For the text-containing cell, return its midpoint in (X, Y) coordinate format. 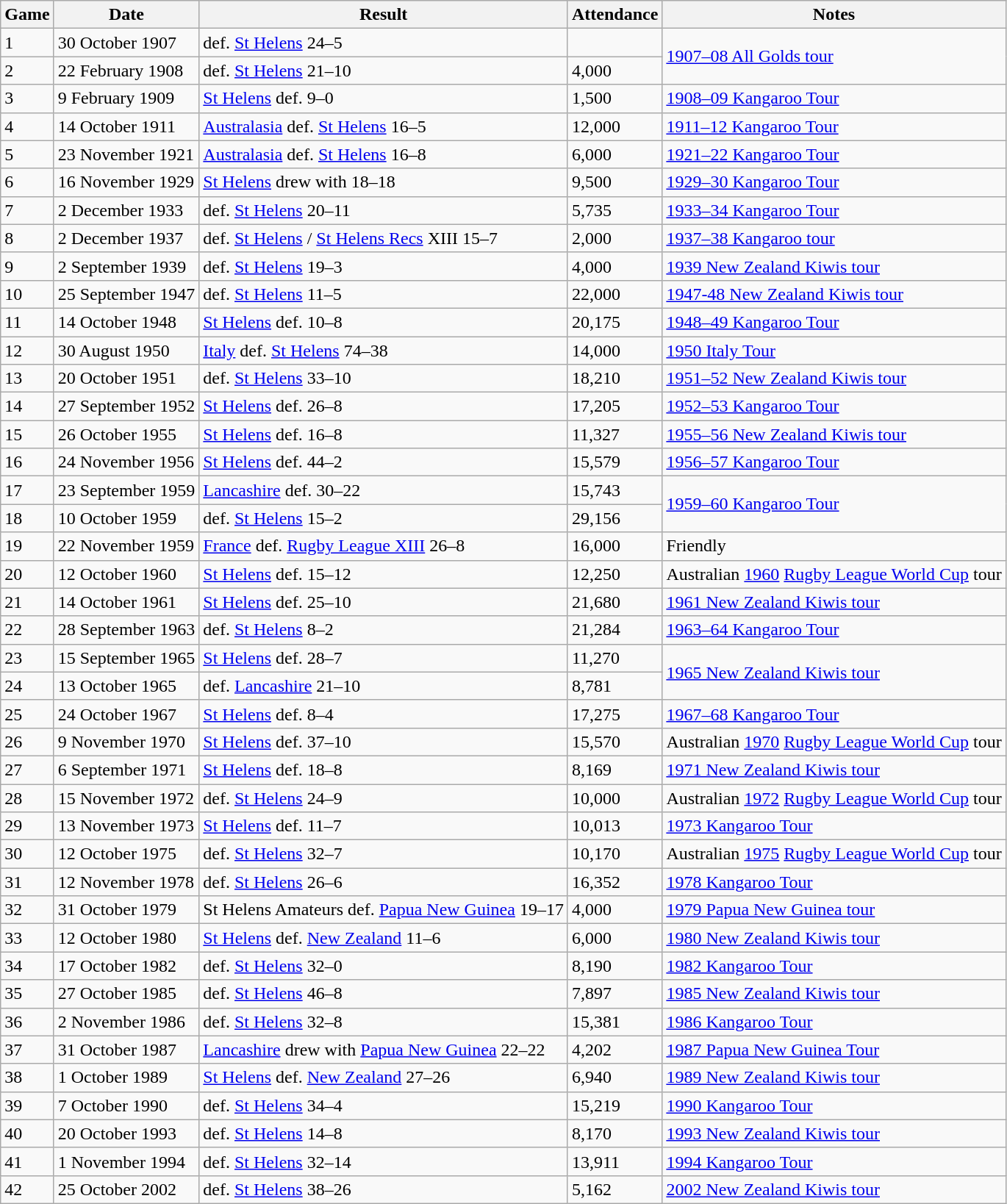
St Helens def. 18–8 (384, 770)
1994 Kangaroo Tour (834, 1161)
2 December 1937 (126, 238)
12 November 1978 (126, 882)
def. St Helens 32–7 (384, 854)
6,940 (614, 1078)
def. St Helens 15–2 (384, 518)
15,743 (614, 490)
16,352 (614, 882)
St Helens def. 10–8 (384, 322)
18,210 (614, 379)
10 October 1959 (126, 518)
Game (27, 15)
14 October 1911 (126, 126)
St Helens def. 16–8 (384, 434)
38 (27, 1078)
def. St Helens 32–8 (384, 1022)
1963–64 Kangaroo Tour (834, 630)
1929–30 Kangaroo Tour (834, 182)
37 (27, 1050)
16 (27, 462)
21,284 (614, 630)
Notes (834, 15)
9,500 (614, 182)
Friendly (834, 546)
21,680 (614, 602)
1961 New Zealand Kiwis tour (834, 602)
25 September 1947 (126, 294)
1986 Kangaroo Tour (834, 1022)
1993 New Zealand Kiwis tour (834, 1133)
12 (27, 351)
5,162 (614, 1189)
St Helens def. 11–7 (384, 826)
7 (27, 210)
31 October 1987 (126, 1050)
15 November 1972 (126, 798)
1987 Papua New Guinea Tour (834, 1050)
22 (27, 630)
Australasia def. St Helens 16–5 (384, 126)
42 (27, 1189)
8,169 (614, 770)
15,219 (614, 1106)
1989 New Zealand Kiwis tour (834, 1078)
25 October 2002 (126, 1189)
St Helens def. 15–12 (384, 574)
33 (27, 938)
1965 New Zealand Kiwis tour (834, 672)
4 (27, 126)
2 (27, 71)
1982 Kangaroo Tour (834, 966)
1971 New Zealand Kiwis tour (834, 770)
1955–56 New Zealand Kiwis tour (834, 434)
8 (27, 238)
def. St Helens 26–6 (384, 882)
39 (27, 1106)
def. St Helens / St Helens Recs XIII 15–7 (384, 238)
Lancashire drew with Papua New Guinea 22–22 (384, 1050)
Date (126, 15)
Australian 1972 Rugby League World Cup tour (834, 798)
20,175 (614, 322)
Australasia def. St Helens 16–8 (384, 154)
St Helens def. 28–7 (384, 658)
1985 New Zealand Kiwis tour (834, 994)
23 November 1921 (126, 154)
1933–34 Kangaroo Tour (834, 210)
31 (27, 882)
1907–08 All Golds tour (834, 57)
1952–53 Kangaroo Tour (834, 406)
Attendance (614, 15)
1959–60 Kangaroo Tour (834, 504)
St Helens def. 26–8 (384, 406)
def. St Helens 8–2 (384, 630)
25 (27, 714)
1979 Papua New Guinea tour (834, 910)
Australian 1960 Rugby League World Cup tour (834, 574)
9 November 1970 (126, 742)
8,170 (614, 1133)
10,170 (614, 854)
13 October 1965 (126, 686)
3 (27, 98)
13,911 (614, 1161)
St Helens Amateurs def. Papua New Guinea 19–17 (384, 910)
France def. Rugby League XIII 26–8 (384, 546)
36 (27, 1022)
12 October 1980 (126, 938)
1 (27, 43)
4,202 (614, 1050)
St Helens drew with 18–18 (384, 182)
St Helens def. 9–0 (384, 98)
35 (27, 994)
29,156 (614, 518)
8,781 (614, 686)
26 October 1955 (126, 434)
10,000 (614, 798)
15,381 (614, 1022)
Lancashire def. 30–22 (384, 490)
22,000 (614, 294)
11,270 (614, 658)
30 October 1907 (126, 43)
6 (27, 182)
1908–09 Kangaroo Tour (834, 98)
8,190 (614, 966)
12 October 1975 (126, 854)
24 (27, 686)
def. St Helens 24–9 (384, 798)
1950 Italy Tour (834, 351)
def. St Helens 24–5 (384, 43)
15 (27, 434)
1937–38 Kangaroo tour (834, 238)
12,000 (614, 126)
17 (27, 490)
2,000 (614, 238)
29 (27, 826)
17,275 (614, 714)
20 October 1993 (126, 1133)
18 (27, 518)
def. St Helens 38–26 (384, 1189)
23 (27, 658)
24 November 1956 (126, 462)
24 October 1967 (126, 714)
1911–12 Kangaroo Tour (834, 126)
34 (27, 966)
2002 New Zealand Kiwis tour (834, 1189)
21 (27, 602)
23 September 1959 (126, 490)
10 (27, 294)
12,250 (614, 574)
26 (27, 742)
9 February 1909 (126, 98)
Italy def. St Helens 74–38 (384, 351)
30 (27, 854)
1951–52 New Zealand Kiwis tour (834, 379)
10,013 (614, 826)
15,579 (614, 462)
12 October 1960 (126, 574)
27 October 1985 (126, 994)
27 September 1952 (126, 406)
41 (27, 1161)
def. St Helens 46–8 (384, 994)
St Helens def. 37–10 (384, 742)
def. Lancashire 21–10 (384, 686)
9 (27, 266)
1967–68 Kangaroo Tour (834, 714)
2 November 1986 (126, 1022)
7,897 (614, 994)
1990 Kangaroo Tour (834, 1106)
St Helens def. 44–2 (384, 462)
5,735 (614, 210)
30 August 1950 (126, 351)
16 November 1929 (126, 182)
1921–22 Kangaroo Tour (834, 154)
def. St Helens 21–10 (384, 71)
St Helens def. New Zealand 11–6 (384, 938)
11,327 (614, 434)
St Helens def. 25–10 (384, 602)
17,205 (614, 406)
14 October 1948 (126, 322)
def. St Helens 14–8 (384, 1133)
Australian 1970 Rugby League World Cup tour (834, 742)
22 February 1908 (126, 71)
17 October 1982 (126, 966)
2 September 1939 (126, 266)
14 (27, 406)
27 (27, 770)
def. St Helens 11–5 (384, 294)
def. St Helens 33–10 (384, 379)
St Helens def. 8–4 (384, 714)
11 (27, 322)
def. St Helens 19–3 (384, 266)
def. St Helens 32–0 (384, 966)
28 (27, 798)
31 October 1979 (126, 910)
15 September 1965 (126, 658)
28 September 1963 (126, 630)
1973 Kangaroo Tour (834, 826)
22 November 1959 (126, 546)
1980 New Zealand Kiwis tour (834, 938)
1,500 (614, 98)
St Helens def. New Zealand 27–26 (384, 1078)
def. St Helens 32–14 (384, 1161)
1947-48 New Zealand Kiwis tour (834, 294)
def. St Helens 20–11 (384, 210)
20 October 1951 (126, 379)
20 (27, 574)
14 October 1961 (126, 602)
13 (27, 379)
1978 Kangaroo Tour (834, 882)
6 September 1971 (126, 770)
5 (27, 154)
2 December 1933 (126, 210)
14,000 (614, 351)
19 (27, 546)
7 October 1990 (126, 1106)
def. St Helens 34–4 (384, 1106)
1939 New Zealand Kiwis tour (834, 266)
40 (27, 1133)
1 October 1989 (126, 1078)
1 November 1994 (126, 1161)
13 November 1973 (126, 826)
16,000 (614, 546)
Result (384, 15)
1948–49 Kangaroo Tour (834, 322)
32 (27, 910)
15,570 (614, 742)
1956–57 Kangaroo Tour (834, 462)
Australian 1975 Rugby League World Cup tour (834, 854)
